Output the (X, Y) coordinate of the center of the cell containing the given text.  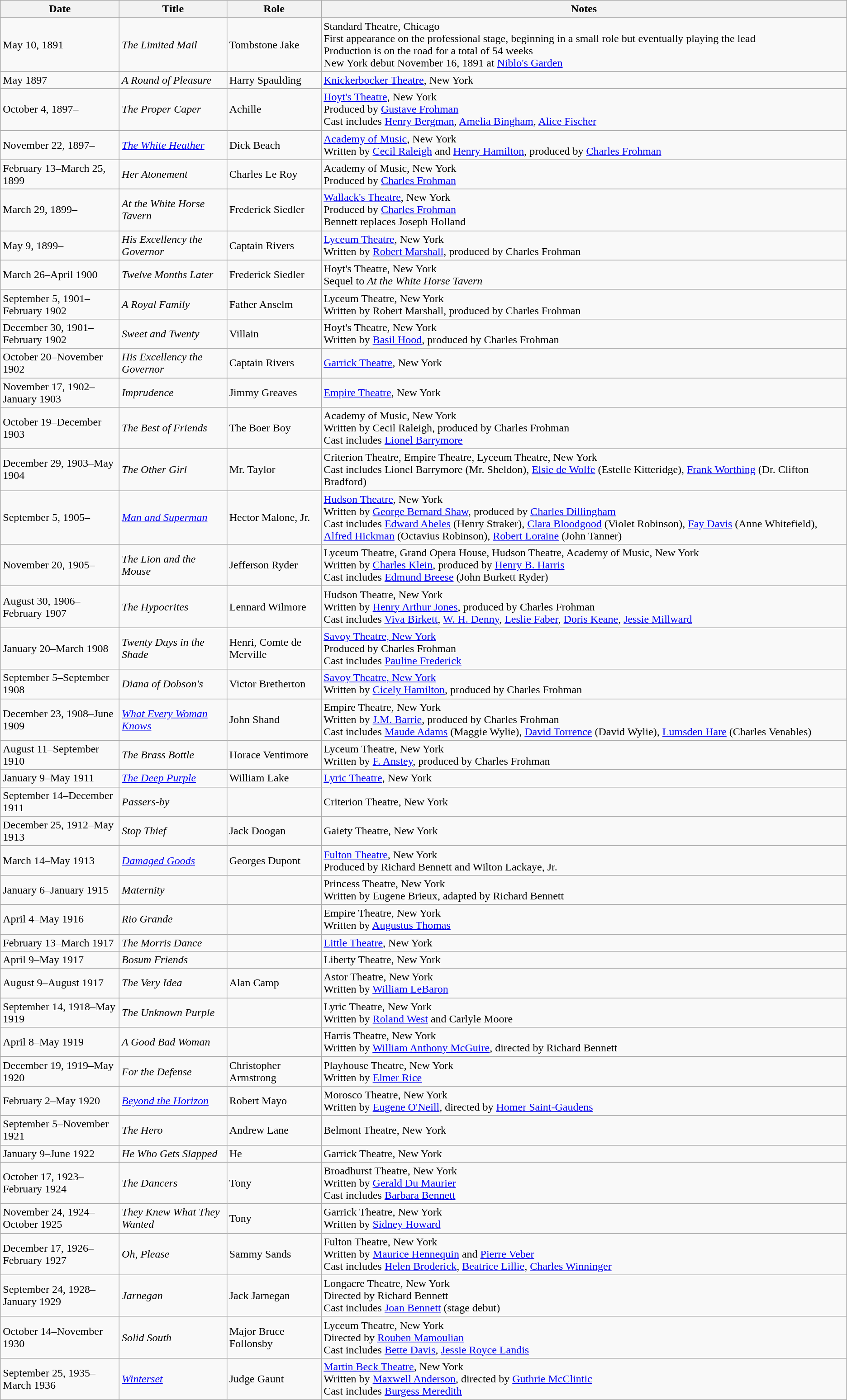
What Every Woman Knows (173, 719)
Twenty Days in the Shade (173, 648)
Morosco Theatre, New YorkWritten by Eugene O'Neill, directed by Homer Saint-Gaudens (584, 1101)
September 14, 1918–May 1919 (60, 1013)
Henri, Comte de Merville (274, 648)
January 20–March 1908 (60, 648)
October 20–November 1902 (60, 363)
Horace Ventimore (274, 755)
He (274, 1154)
Princess Theatre, New YorkWritten by Eugene Brieux, adapted by Richard Bennett (584, 890)
Man and Superman (173, 517)
Gaiety Theatre, New York (584, 831)
Christopher Armstrong (274, 1072)
Notes (584, 9)
Fulton Theatre, New YorkWritten by Maurice Hennequin and Pierre VeberCast includes Helen Broderick, Beatrice Lillie, Charles Winninger (584, 1254)
Andrew Lane (274, 1130)
Solid South (173, 1337)
Stop Thief (173, 831)
October 4, 1897– (60, 109)
December 25, 1912–May 1913 (60, 831)
Longacre Theatre, New YorkDirected by Richard BennettCast includes Joan Bennett (stage debut) (584, 1296)
Victor Bretherton (274, 684)
A Royal Family (173, 304)
October 17, 1923–February 1924 (60, 1183)
The Brass Bottle (173, 755)
April 4–May 1916 (60, 919)
September 5–November 1921 (60, 1130)
Empire Theatre, New YorkWritten by Augustus Thomas (584, 919)
January 9–June 1922 (60, 1154)
Lyceum Theatre, New YorkWritten by F. Anstey, produced by Charles Frohman (584, 755)
Beyond the Horizon (173, 1101)
The Proper Caper (173, 109)
August 30, 1906–February 1907 (60, 607)
September 25, 1935–March 1936 (60, 1379)
Charles Le Roy (274, 175)
September 14–December 1911 (60, 801)
Oh, Please (173, 1254)
Georges Dupont (274, 860)
They Knew What They Wanted (173, 1218)
Passers-by (173, 801)
December 17, 1926–February 1927 (60, 1254)
Empire Theatre, New York (584, 393)
Date (60, 9)
Sammy Sands (274, 1254)
Lyric Theatre, New York (584, 778)
A Round of Pleasure (173, 80)
August 11–September 1910 (60, 755)
A Good Bad Woman (173, 1042)
Jefferson Ryder (274, 565)
November 22, 1897– (60, 145)
September 5, 1905– (60, 517)
October 14–November 1930 (60, 1337)
September 5, 1901–February 1902 (60, 304)
Mr. Taylor (274, 470)
May 10, 1891 (60, 44)
Belmont Theatre, New York (584, 1130)
The Other Girl (173, 470)
Diana of Dobson's (173, 684)
Damaged Goods (173, 860)
November 17, 1902–January 1903 (60, 393)
Sweet and Twenty (173, 334)
At the White Horse Tavern (173, 210)
Robert Mayo (274, 1101)
December 30, 1901–February 1902 (60, 334)
The Morris Dance (173, 943)
February 2–May 1920 (60, 1101)
Title (173, 9)
The White Heather (173, 145)
Hoyt's Theatre, New YorkWritten by Basil Hood, produced by Charles Frohman (584, 334)
The Dancers (173, 1183)
Major Bruce Follonsby (274, 1337)
May 9, 1899– (60, 245)
Lyric Theatre, New YorkWritten by Roland West and Carlyle Moore (584, 1013)
Wallack's Theatre, New YorkProduced by Charles FrohmanBennett replaces Joseph Holland (584, 210)
Jarnegan (173, 1296)
Judge Gaunt (274, 1379)
Jimmy Greaves (274, 393)
Lyceum Theatre, New YorkDirected by Rouben MamoulianCast includes Bette Davis, Jessie Royce Landis (584, 1337)
April 8–May 1919 (60, 1042)
April 9–May 1917 (60, 960)
Hoyt's Theatre, New YorkSequel to At the White Horse Tavern (584, 275)
September 5–September 1908 (60, 684)
He Who Gets Slapped (173, 1154)
Astor Theatre, New YorkWritten by William LeBaron (584, 983)
John Shand (274, 719)
February 13–March 25, 1899 (60, 175)
March 29, 1899– (60, 210)
December 19, 1919–May 1920 (60, 1072)
William Lake (274, 778)
August 9–August 1917 (60, 983)
For the Defense (173, 1072)
Twelve Months Later (173, 275)
Playhouse Theatre, New YorkWritten by Elmer Rice (584, 1072)
Villain (274, 334)
The Deep Purple (173, 778)
October 19–December 1903 (60, 428)
Knickerbocker Theatre, New York (584, 80)
Achille (274, 109)
The Boer Boy (274, 428)
Academy of Music, New YorkWritten by Cecil Raleigh and Henry Hamilton, produced by Charles Frohman (584, 145)
Imprudence (173, 393)
March 26–April 1900 (60, 275)
Hector Malone, Jr. (274, 517)
The Limited Mail (173, 44)
January 9–May 1911 (60, 778)
March 14–May 1913 (60, 860)
Little Theatre, New York (584, 943)
Father Anselm (274, 304)
Savoy Theatre, New YorkProduced by Charles FrohmanCast includes Pauline Frederick (584, 648)
The Lion and the Mouse (173, 565)
The Very Idea (173, 983)
December 23, 1908–June 1909 (60, 719)
Winterset (173, 1379)
Her Atonement (173, 175)
Lennard Wilmore (274, 607)
Broadhurst Theatre, New YorkWritten by Gerald Du MaurierCast includes Barbara Bennett (584, 1183)
February 13–March 1917 (60, 943)
Liberty Theatre, New York (584, 960)
Bosum Friends (173, 960)
Savoy Theatre, New YorkWritten by Cicely Hamilton, produced by Charles Frohman (584, 684)
Martin Beck Theatre, New YorkWritten by Maxwell Anderson, directed by Guthrie McClinticCast includes Burgess Meredith (584, 1379)
The Unknown Purple (173, 1013)
The Best of Friends (173, 428)
The Hypocrites (173, 607)
The Hero (173, 1130)
Academy of Music, New YorkProduced by Charles Frohman (584, 175)
Alan Camp (274, 983)
Maternity (173, 890)
September 24, 1928–January 1929 (60, 1296)
Criterion Theatre, New York (584, 801)
Hoyt's Theatre, New YorkProduced by Gustave FrohmanCast includes Henry Bergman, Amelia Bingham, Alice Fischer (584, 109)
Dick Beach (274, 145)
May 1897 (60, 80)
Fulton Theatre, New YorkProduced by Richard Bennett and Wilton Lackaye, Jr. (584, 860)
Role (274, 9)
November 20, 1905– (60, 565)
January 6–January 1915 (60, 890)
Academy of Music, New YorkWritten by Cecil Raleigh, produced by Charles FrohmanCast includes Lionel Barrymore (584, 428)
Rio Grande (173, 919)
Harris Theatre, New YorkWritten by William Anthony McGuire, directed by Richard Bennett (584, 1042)
Harry Spaulding (274, 80)
December 29, 1903–May 1904 (60, 470)
Jack Doogan (274, 831)
Jack Jarnegan (274, 1296)
Tombstone Jake (274, 44)
November 24, 1924–October 1925 (60, 1218)
Garrick Theatre, New YorkWritten by Sidney Howard (584, 1218)
